Output the [X, Y] coordinate of the center of the cell containing the given text.  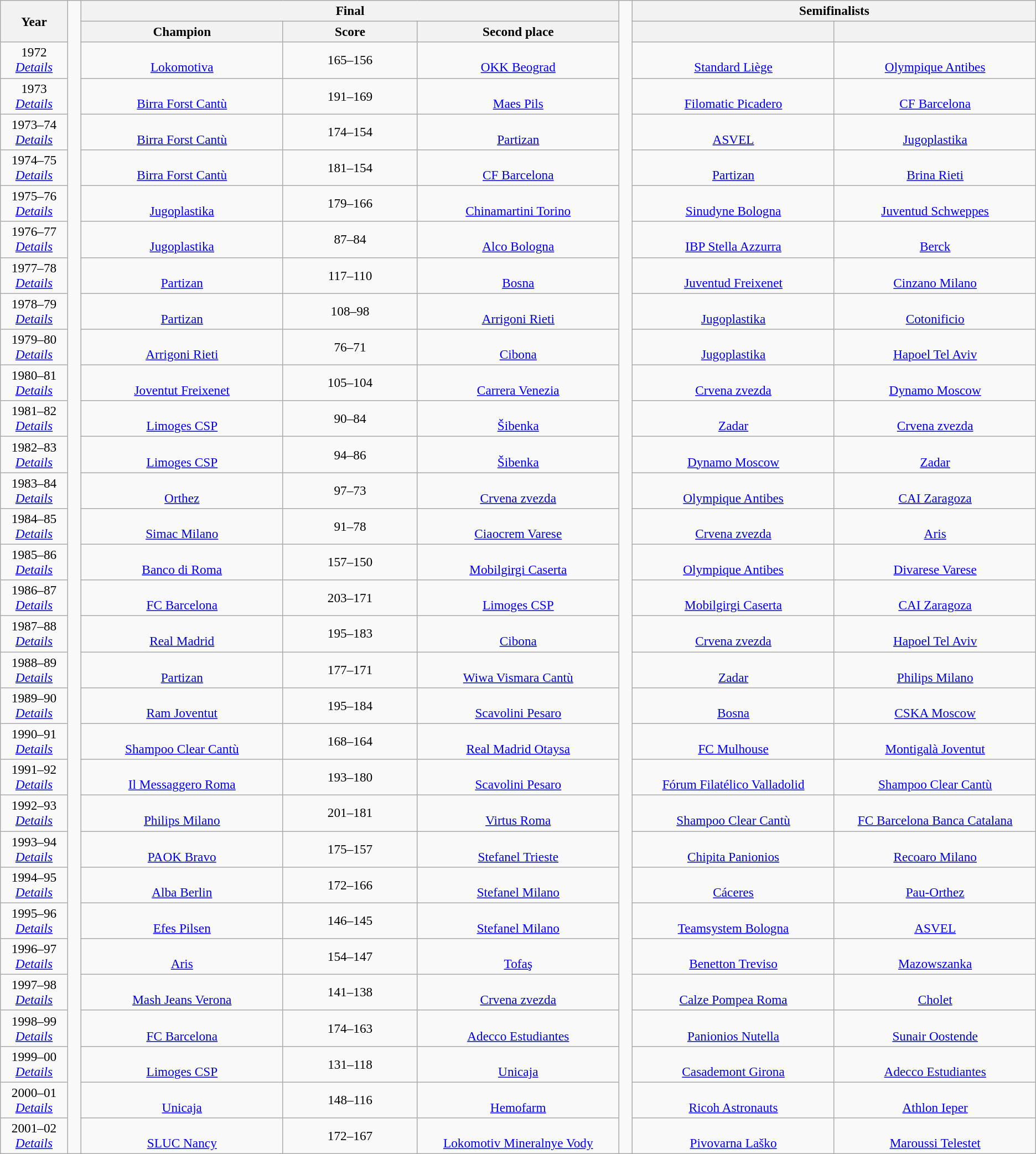
1990–91Details [34, 742]
1972Details [34, 60]
177–171 [350, 670]
1994–95Details [34, 884]
2000–01Details [34, 1099]
1974–75Details [34, 167]
1992–93Details [34, 813]
IBP Stella Azzurra [734, 239]
172–166 [350, 884]
Casademont Girona [734, 1064]
90–84 [350, 418]
1982–83Details [34, 454]
Virtus Roma [518, 813]
Cholet [935, 992]
87–84 [350, 239]
1988–89Details [34, 670]
Mash Jeans Verona [183, 992]
195–184 [350, 705]
Year [34, 21]
Maroussi Telestet [935, 1136]
168–164 [350, 742]
1984–85Details [34, 526]
Champion [183, 32]
94–86 [350, 454]
SLUC Nancy [183, 1136]
Real Madrid [183, 633]
Sunair Oostende [935, 1028]
Fórum Filatélico Valladolid [734, 777]
Alco Bologna [518, 239]
131–118 [350, 1064]
Calze Pompea Roma [734, 992]
Teamsystem Bologna [734, 921]
Efes Pilsen [183, 921]
181–154 [350, 167]
1991–92Details [34, 777]
Chipita Panionios [734, 849]
Recoaro Milano [935, 849]
OKK Beograd [518, 60]
172–167 [350, 1136]
Orthez [183, 490]
Carrera Venezia [518, 383]
PAOK Bravo [183, 849]
Banco di Roma [183, 562]
Juventud Freixenet [734, 276]
Alba Berlin [183, 884]
Il Messaggero Roma [183, 777]
165–156 [350, 60]
Panionios Nutella [734, 1028]
Joventut Freixenet [183, 383]
Ricoh Astronauts [734, 1099]
1981–82Details [34, 418]
76–71 [350, 346]
Standard Liège [734, 60]
Juventud Schweppes [935, 204]
Second place [518, 32]
97–73 [350, 490]
Maes Pils [518, 96]
Sinudyne Bologna [734, 204]
Filomatic Picadero [734, 96]
Benetton Treviso [734, 956]
141–138 [350, 992]
Simac Milano [183, 526]
Cáceres [734, 884]
1973–74Details [34, 132]
FC Barcelona Banca Catalana [935, 813]
Mazowszanka [935, 956]
Cinzano Milano [935, 276]
Semifinalists [835, 11]
Ciaocrem Varese [518, 526]
Divarese Varese [935, 562]
Pau-Orthez [935, 884]
1995–96Details [34, 921]
1985–86Details [34, 562]
191–169 [350, 96]
Real Madrid Otaysa [518, 742]
174–154 [350, 132]
Final [350, 11]
1996–97Details [34, 956]
Chinamartini Torino [518, 204]
117–110 [350, 276]
1993–94Details [34, 849]
91–78 [350, 526]
1978–79Details [34, 311]
Lokomotiva [183, 60]
Athlon Ieper [935, 1099]
Cotonificio [935, 311]
1977–78Details [34, 276]
Pivovarna Laško [734, 1136]
Wiwa Vismara Cantù [518, 670]
175–157 [350, 849]
154–147 [350, 956]
193–180 [350, 777]
179–166 [350, 204]
203–171 [350, 598]
CSKA Moscow [935, 705]
1983–84Details [34, 490]
Lokomotiv Mineralnye Vody [518, 1136]
1973Details [34, 96]
201–181 [350, 813]
108–98 [350, 311]
1997–98Details [34, 992]
1975–76Details [34, 204]
157–150 [350, 562]
146–145 [350, 921]
148–116 [350, 1099]
Berck [935, 239]
1976–77Details [34, 239]
1987–88Details [34, 633]
1980–81Details [34, 383]
Montigalà Joventut [935, 742]
105–104 [350, 383]
1986–87Details [34, 598]
Brina Rieti [935, 167]
1998–99Details [34, 1028]
195–183 [350, 633]
Stefanel Trieste [518, 849]
1989–90Details [34, 705]
1999–00Details [34, 1064]
Hemofarm [518, 1099]
FC Mulhouse [734, 742]
Tofaş [518, 956]
1979–80Details [34, 346]
2001–02Details [34, 1136]
Score [350, 32]
174–163 [350, 1028]
Ram Joventut [183, 705]
